Scan for the cell matching the given text and deliver its [x, y] coordinate at center. 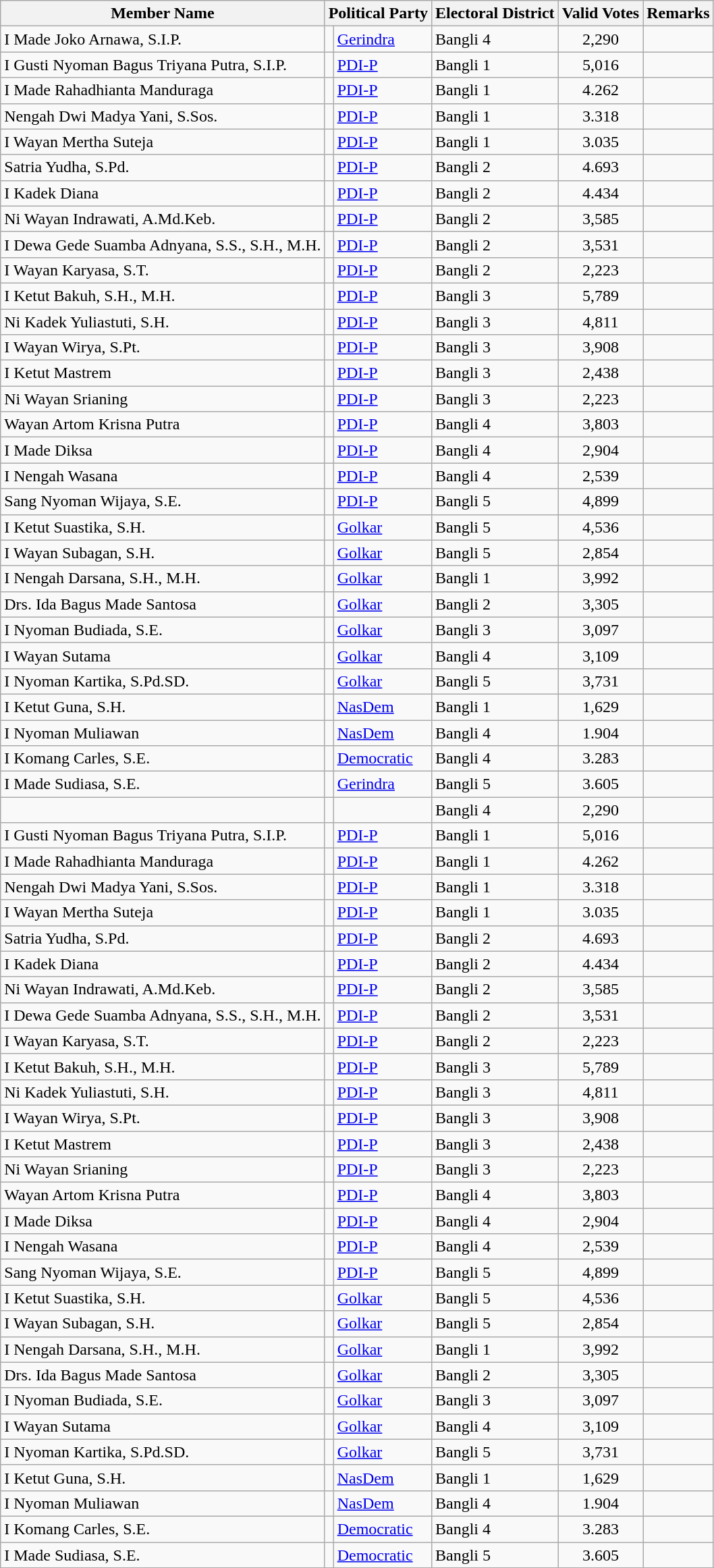
Member Name [163, 13]
I Made Joko Arnawa, S.I.P. [163, 39]
Electoral District [495, 13]
Remarks [678, 13]
Political Party [378, 13]
Valid Votes [601, 13]
